Pinpoint the cell where the given text exists, returning its (X, Y) midpoint coordinate. 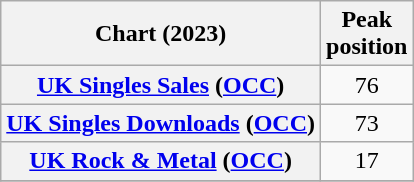
UK Singles Sales (OCC) (161, 85)
UK Singles Downloads (OCC) (161, 123)
73 (367, 123)
UK Rock & Metal (OCC) (161, 161)
Peakposition (367, 34)
17 (367, 161)
76 (367, 85)
Chart (2023) (161, 34)
